Extract the (x, y) coordinate from the center of the cell holding the provided text.  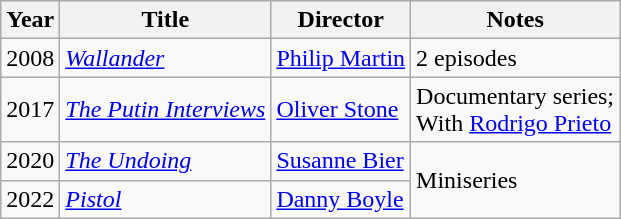
Pistol (166, 199)
Philip Martin (341, 58)
2008 (30, 58)
2020 (30, 161)
Susanne Bier (341, 161)
Director (341, 20)
Year (30, 20)
Miniseries (516, 180)
2022 (30, 199)
Title (166, 20)
The Undoing (166, 161)
Oliver Stone (341, 110)
The Putin Interviews (166, 110)
Danny Boyle (341, 199)
Notes (516, 20)
Documentary series;With Rodrigo Prieto (516, 110)
2017 (30, 110)
2 episodes (516, 58)
Wallander (166, 58)
